From the cell containing the given text, extract its center point as (x, y) coordinate. 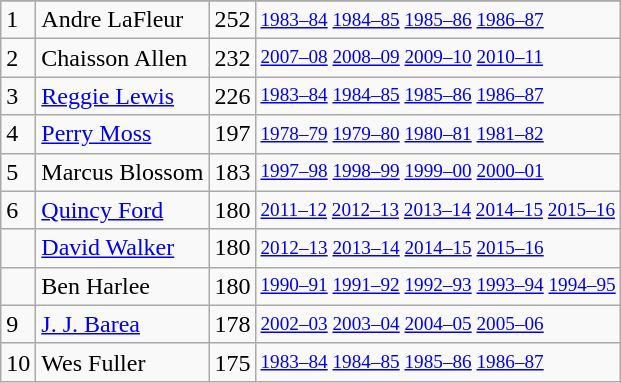
2 (18, 58)
3 (18, 96)
Wes Fuller (122, 362)
Reggie Lewis (122, 96)
2007–08 2008–09 2009–10 2010–11 (438, 58)
9 (18, 324)
Marcus Blossom (122, 172)
2012–13 2013–14 2014–15 2015–16 (438, 248)
Ben Harlee (122, 286)
2011–12 2012–13 2013–14 2014–15 2015–16 (438, 210)
Andre LaFleur (122, 20)
J. J. Barea (122, 324)
Chaisson Allen (122, 58)
197 (232, 134)
1997–98 1998–99 1999–00 2000–01 (438, 172)
178 (232, 324)
1990–91 1991–92 1992–93 1993–94 1994–95 (438, 286)
1978–79 1979–80 1980–81 1981–82 (438, 134)
226 (232, 96)
1 (18, 20)
2002–03 2003–04 2004–05 2005–06 (438, 324)
Perry Moss (122, 134)
10 (18, 362)
175 (232, 362)
6 (18, 210)
5 (18, 172)
252 (232, 20)
Quincy Ford (122, 210)
4 (18, 134)
David Walker (122, 248)
183 (232, 172)
232 (232, 58)
